Pinpoint the cell where the given text exists, returning its [X, Y] midpoint coordinate. 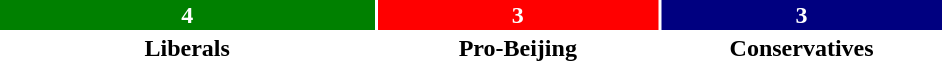
4 [187, 15]
